From the cell containing the given text, extract its center point as [X, Y] coordinate. 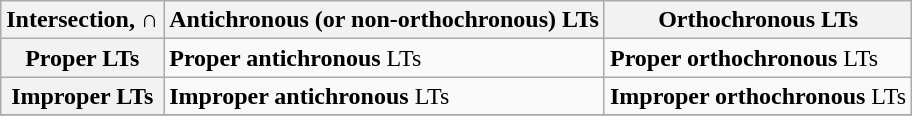
Antichronous (or non-orthochronous) LTs [384, 20]
Orthochronous LTs [758, 20]
Intersection, ∩ [82, 20]
Improper orthochronous LTs [758, 96]
Proper LTs [82, 58]
Proper antichronous LTs [384, 58]
Proper orthochronous LTs [758, 58]
Improper antichronous LTs [384, 96]
Improper LTs [82, 96]
